Detect which cell encompasses the target text, then output its [x, y] center coordinate. 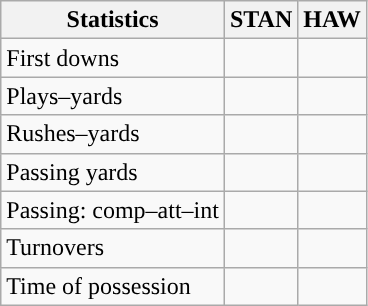
Passing: comp–att–int [113, 210]
STAN [260, 20]
First downs [113, 58]
Turnovers [113, 248]
Statistics [113, 20]
Time of possession [113, 286]
HAW [332, 20]
Passing yards [113, 172]
Rushes–yards [113, 134]
Plays–yards [113, 96]
